Return the (x, y) coordinate for the center point of the cell that contains the specified text.  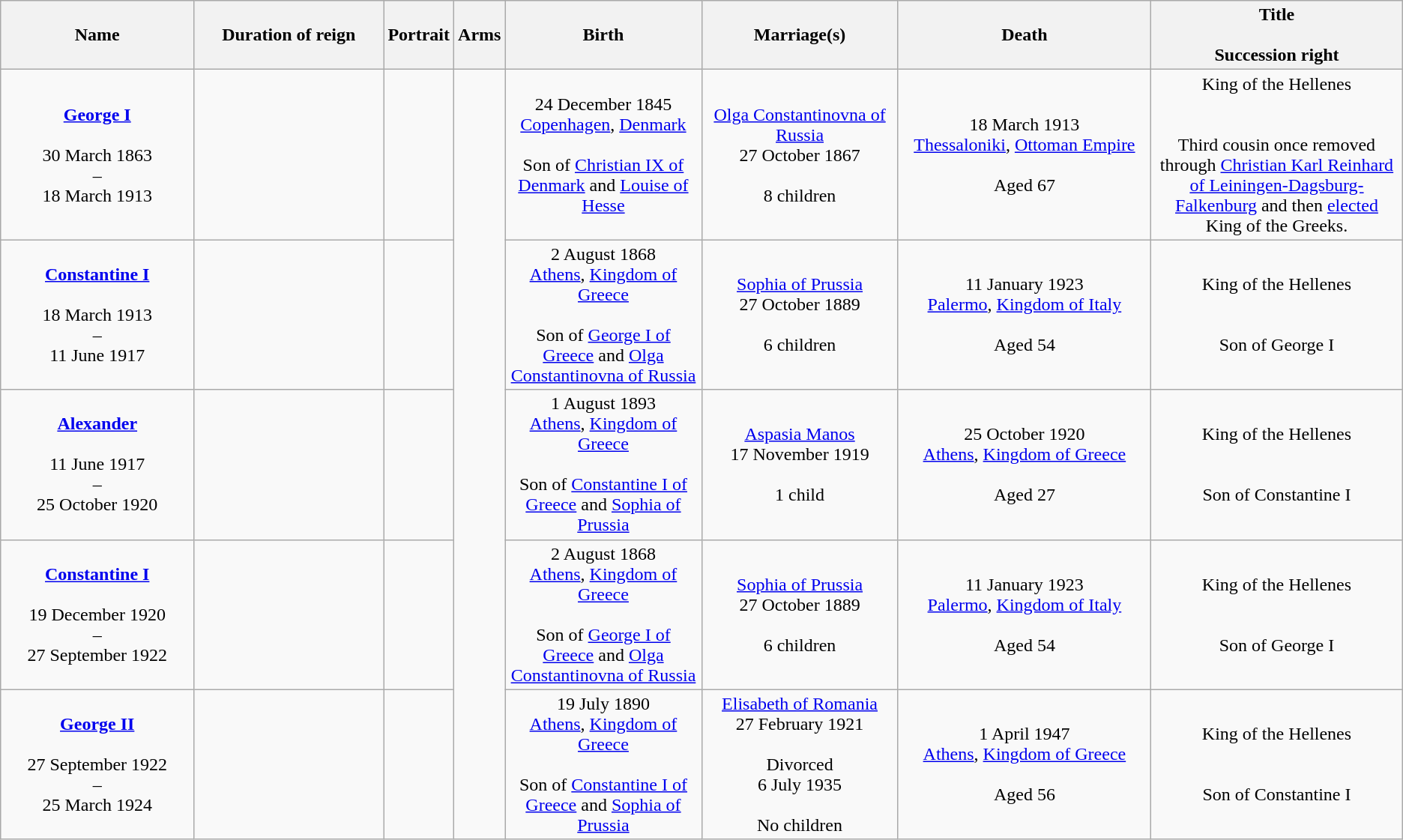
TitleSuccession right (1277, 35)
Olga Constantinovna of Russia27 October 18678 children (800, 154)
18 March 1913Thessaloniki, Ottoman EmpireAged 67 (1025, 154)
Death (1025, 35)
1 August 1893Athens, Kingdom of GreeceSon of Constantine I of Greece and Sophia of Prussia (603, 465)
George I30 March 1863–18 March 1913 (97, 154)
1 April 1947Athens, Kingdom of GreeceAged 56 (1025, 764)
Aspasia Manos17 November 19191 child (800, 465)
Alexander11 June 1917–25 October 1920 (97, 465)
King of the HellenesThird cousin once removed through Christian Karl Reinhard of Leiningen-Dagsburg-Falkenburg and then elected King of the Greeks. (1277, 154)
Constantine I19 December 1920–27 September 1922 (97, 614)
George II27 September 1922–25 March 1924 (97, 764)
Constantine I18 March 1913–11 June 1917 (97, 315)
24 December 1845Copenhagen, DenmarkSon of Christian IX of Denmark and Louise of Hesse (603, 154)
Duration of reign (289, 35)
25 October 1920Athens, Kingdom of GreeceAged 27 (1025, 465)
Portrait (419, 35)
Marriage(s) (800, 35)
19 July 1890Athens, Kingdom of GreeceSon of Constantine I of Greece and Sophia of Prussia (603, 764)
Birth (603, 35)
Name (97, 35)
Arms (480, 35)
Elisabeth of Romania27 February 1921Divorced6 July 1935 No children (800, 764)
